Return the [x, y] coordinate for the center point of the cell that contains the specified text.  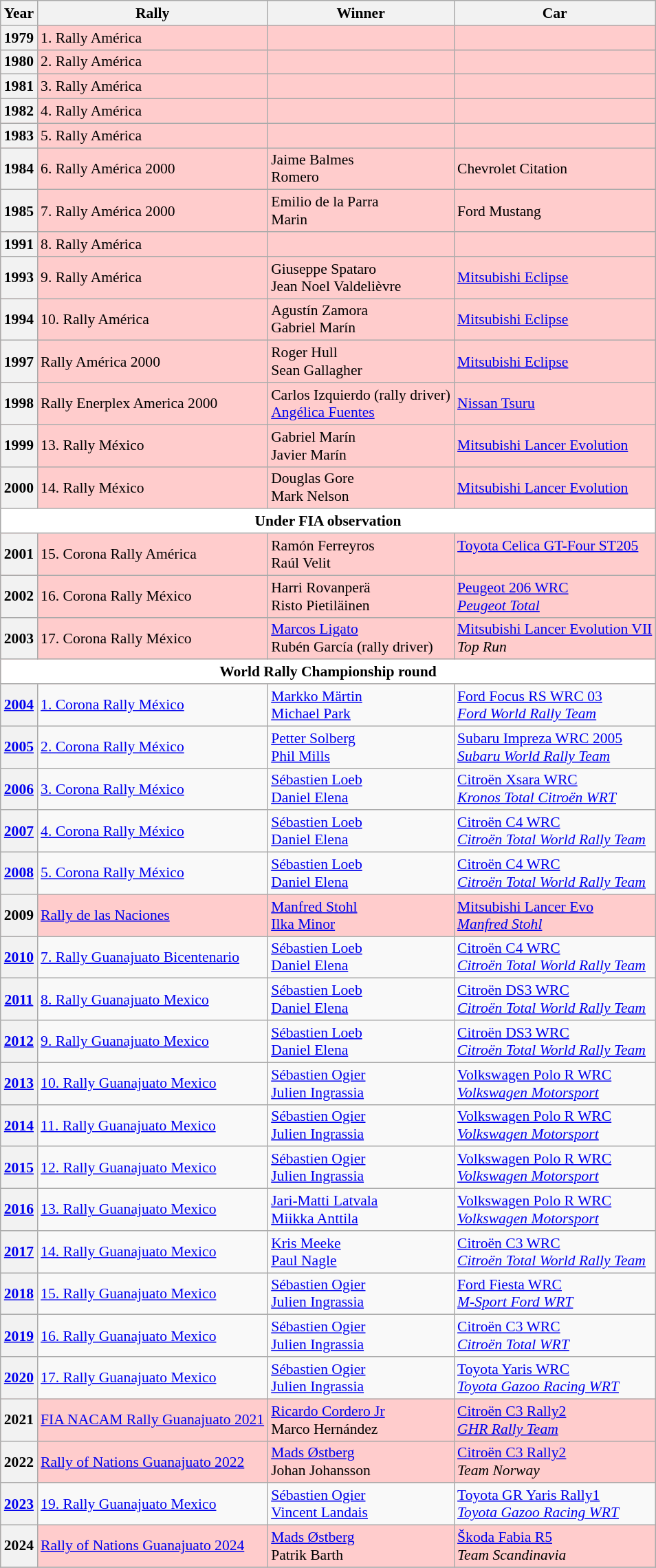
17. Corona Rally México [153, 638]
9. Rally América [153, 278]
Petter Solberg Phil Mills [360, 747]
2021 [19, 1420]
16. Corona Rally México [153, 596]
4. Corona Rally México [153, 831]
Citroën Xsara WRCKronos Total Citroën WRT [554, 788]
Year [19, 13]
Chevrolet Citation [554, 169]
14. Rally Guanajuato Mexico [153, 1252]
9. Rally Guanajuato Mexico [153, 1042]
17. Rally Guanajuato Mexico [153, 1377]
2001 [19, 555]
Giuseppe Spataro Jean Noel Valdelièvre [360, 278]
1984 [19, 169]
10. Rally América [153, 319]
1981 [19, 87]
2006 [19, 788]
Car [554, 13]
Roger Hull Sean Gallagher [360, 362]
FIA NACAM Rally Guanajuato 2021 [153, 1420]
15. Corona Rally América [153, 555]
5. Rally América [153, 136]
Citroën C3 WRCCitroën Total World Rally Team [554, 1252]
Ford Mustang [554, 211]
Toyota GR Yaris Rally1Toyota Gazoo Racing WRT [554, 1504]
2014 [19, 1126]
Jari-Matti Latvala Miikka Anttila [360, 1210]
Under FIA observation [329, 522]
1994 [19, 319]
13. Rally México [153, 446]
Markko Märtin Michael Park [360, 705]
7. Rally Guanajuato Bicentenario [153, 958]
5. Corona Rally México [153, 874]
2017 [19, 1252]
13. Rally Guanajuato Mexico [153, 1210]
1997 [19, 362]
Ford Focus RS WRC 03Ford World Rally Team [554, 705]
Emilio de la Parra Marin [360, 211]
7. Rally América 2000 [153, 211]
Kris Meeke Paul Nagle [360, 1252]
Rally of Nations Guanajuato 2022 [153, 1461]
Ricardo Cordero Jr Marco Hernández [360, 1420]
2022 [19, 1461]
Douglas Gore Mark Nelson [360, 487]
Ford Fiesta WRCM-Sport Ford WRT [554, 1293]
Carlos Izquierdo (rally driver) Angélica Fuentes [360, 403]
Peugeot 206 WRCPeugeot Total [554, 596]
Citroën C3 WRCCitroën Total WRT [554, 1336]
12. Rally Guanajuato Mexico [153, 1168]
Marcos Ligato Rubén García (rally driver) [360, 638]
1979 [19, 38]
2023 [19, 1504]
2018 [19, 1293]
2. Rally América [153, 62]
2004 [19, 705]
Citroën C3 Rally2Team Norway [554, 1461]
19. Rally Guanajuato Mexico [153, 1504]
Mads Østberg Johan Johansson [360, 1461]
Ramón Ferreyros Raúl Velit [360, 555]
Rally América 2000 [153, 362]
Mitsubishi Lancer Evolution VIITop Run [554, 638]
2016 [19, 1210]
2002 [19, 596]
10. Rally Guanajuato Mexico [153, 1083]
Škoda Fabia R5Team Scandinavia [554, 1547]
2011 [19, 999]
1999 [19, 446]
Mads Østberg Patrik Barth [360, 1547]
Toyota Yaris WRCToyota Gazoo Racing WRT [554, 1377]
Gabriel Marín Javier Marín [360, 446]
1991 [19, 244]
2007 [19, 831]
2. Corona Rally México [153, 747]
2020 [19, 1377]
2003 [19, 638]
Agustín Zamora Gabriel Marín [360, 319]
Toyota Celica GT-Four ST205 [554, 555]
2015 [19, 1168]
2012 [19, 1042]
8. Rally América [153, 244]
2010 [19, 958]
2000 [19, 487]
3. Corona Rally México [153, 788]
Rally [153, 13]
1983 [19, 136]
Jaime Balmes Romero [360, 169]
Manfred Stohl Ilka Minor [360, 915]
1993 [19, 278]
2005 [19, 747]
2013 [19, 1083]
14. Rally México [153, 487]
1. Rally América [153, 38]
6. Rally América 2000 [153, 169]
Subaru Impreza WRC 2005Subaru World Rally Team [554, 747]
Mitsubishi Lancer EvoManfred Stohl [554, 915]
1982 [19, 111]
Rally de las Naciones [153, 915]
2019 [19, 1336]
2008 [19, 874]
Nissan Tsuru [554, 403]
16. Rally Guanajuato Mexico [153, 1336]
1985 [19, 211]
2009 [19, 915]
Rally Enerplex America 2000 [153, 403]
8. Rally Guanajuato Mexico [153, 999]
World Rally Championship round [329, 672]
2024 [19, 1547]
Citroën C3 Rally2GHR Rally Team [554, 1420]
4. Rally América [153, 111]
1. Corona Rally México [153, 705]
3. Rally América [153, 87]
Winner [360, 13]
15. Rally Guanajuato Mexico [153, 1293]
11. Rally Guanajuato Mexico [153, 1126]
Harri Rovanperä Risto Pietiläinen [360, 596]
Rally of Nations Guanajuato 2024 [153, 1547]
1998 [19, 403]
1980 [19, 62]
Sébastien Ogier Vincent Landais [360, 1504]
